Identify which cell holds the provided text, then report its [X, Y] central coordinate. 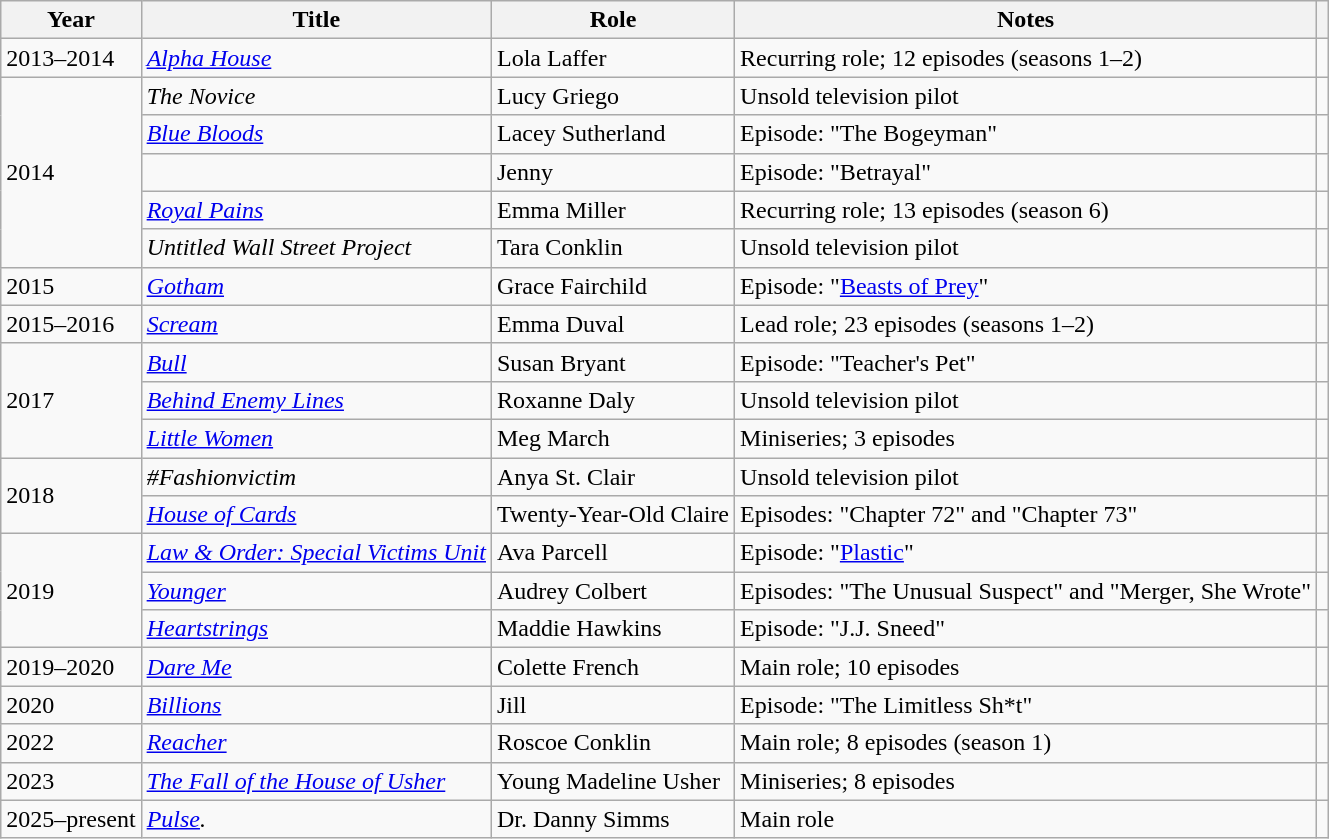
Main role [1026, 819]
Jenny [612, 172]
House of Cards [316, 515]
Episode: "The Bogeyman" [1026, 134]
Jill [612, 705]
Alpha House [316, 58]
Twenty-Year-Old Claire [612, 515]
Miniseries; 8 episodes [1026, 781]
Maddie Hawkins [612, 629]
Lola Laffer [612, 58]
2019 [71, 591]
Lead role; 23 episodes (seasons 1–2) [1026, 324]
Blue Bloods [316, 134]
Pulse. [316, 819]
2019–2020 [71, 667]
Roxanne Daly [612, 400]
2015–2016 [71, 324]
Title [316, 20]
2018 [71, 496]
Recurring role; 13 episodes (season 6) [1026, 210]
Emma Duval [612, 324]
Miniseries; 3 episodes [1026, 438]
Young Madeline Usher [612, 781]
Episode: "Teacher's Pet" [1026, 362]
Notes [1026, 20]
Susan Bryant [612, 362]
Ava Parcell [612, 553]
Audrey Colbert [612, 591]
Law & Order: Special Victims Unit [316, 553]
Episode: "The Limitless Sh*t" [1026, 705]
Episodes: "The Unusual Suspect" and "Merger, She Wrote" [1026, 591]
Grace Fairchild [612, 286]
Episode: "J.J. Sneed" [1026, 629]
2014 [71, 172]
2015 [71, 286]
Untitled Wall Street Project [316, 248]
Main role; 8 episodes (season 1) [1026, 743]
2013–2014 [71, 58]
The Fall of the House of Usher [316, 781]
Lucy Griego [612, 96]
2017 [71, 400]
Episodes: "Chapter 72" and "Chapter 73" [1026, 515]
Behind Enemy Lines [316, 400]
Meg March [612, 438]
Royal Pains [316, 210]
Scream [316, 324]
Gotham [316, 286]
Role [612, 20]
Dare Me [316, 667]
Colette French [612, 667]
Tara Conklin [612, 248]
Younger [316, 591]
2025–present [71, 819]
Episode: "Betrayal" [1026, 172]
Episode: "Beasts of Prey" [1026, 286]
Recurring role; 12 episodes (seasons 1–2) [1026, 58]
2022 [71, 743]
Dr. Danny Simms [612, 819]
Episode: "Plastic" [1026, 553]
#Fashionvictim [316, 477]
Bull [316, 362]
Main role; 10 episodes [1026, 667]
Billions [316, 705]
Emma Miller [612, 210]
The Novice [316, 96]
Roscoe Conklin [612, 743]
2023 [71, 781]
Little Women [316, 438]
Heartstrings [316, 629]
Anya St. Clair [612, 477]
Year [71, 20]
2020 [71, 705]
Lacey Sutherland [612, 134]
Reacher [316, 743]
